Find where the given text appears and provide that cell's center as (x, y) coordinate. 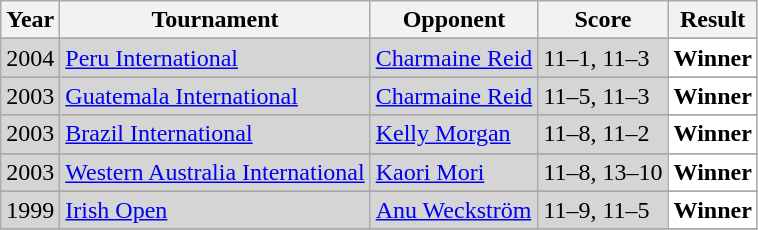
Year (30, 20)
Brazil International (215, 134)
11–8, 11–2 (603, 134)
Irish Open (215, 210)
Result (712, 20)
Opponent (454, 20)
Peru International (215, 58)
Kelly Morgan (454, 134)
2004 (30, 58)
11–1, 11–3 (603, 58)
Tournament (215, 20)
11–9, 11–5 (603, 210)
Anu Weckström (454, 210)
Kaori Mori (454, 172)
11–8, 13–10 (603, 172)
Score (603, 20)
1999 (30, 210)
Guatemala International (215, 96)
Western Australia International (215, 172)
11–5, 11–3 (603, 96)
